Locate the cell with the specified text and output its [x, y] center coordinate. 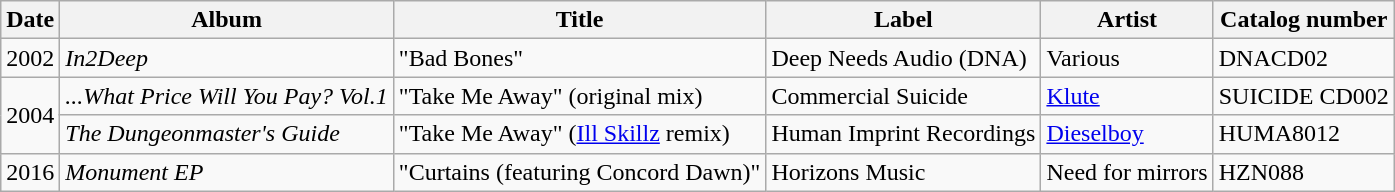
Dieselboy [1127, 134]
2016 [30, 172]
HZN088 [1304, 172]
The Dungeonmaster's Guide [226, 134]
2002 [30, 58]
SUICIDE CD002 [1304, 96]
Date [30, 20]
"Bad Bones" [580, 58]
"Curtains (featuring Concord Dawn)" [580, 172]
Commercial Suicide [904, 96]
"Take Me Away" (original mix) [580, 96]
In2Deep [226, 58]
Need for mirrors [1127, 172]
Catalog number [1304, 20]
...What Price Will You Pay? Vol.1 [226, 96]
Title [580, 20]
HUMA8012 [1304, 134]
Artist [1127, 20]
Human Imprint Recordings [904, 134]
"Take Me Away" (Ill Skillz remix) [580, 134]
Album [226, 20]
Various [1127, 58]
Horizons Music [904, 172]
2004 [30, 115]
Monument EP [226, 172]
Klute [1127, 96]
DNACD02 [1304, 58]
Label [904, 20]
Deep Needs Audio (DNA) [904, 58]
